Output the (x, y) coordinate of the center of the cell containing the given text.  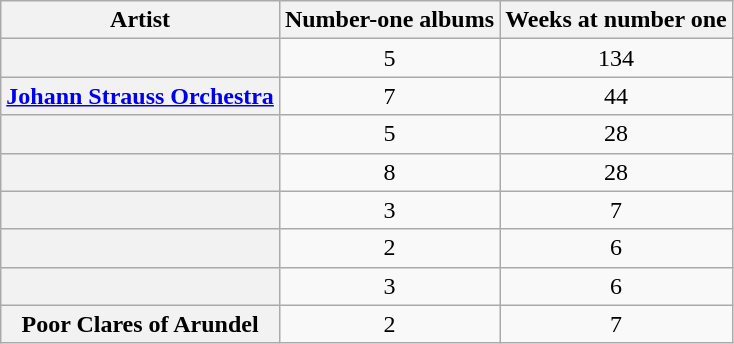
Artist (140, 20)
8 (389, 172)
Poor Clares of Arundel (140, 324)
Number-one albums (389, 20)
Weeks at number one (616, 20)
44 (616, 96)
Johann Strauss Orchestra (140, 96)
134 (616, 58)
